For the text-containing cell, return its midpoint in (X, Y) coordinate format. 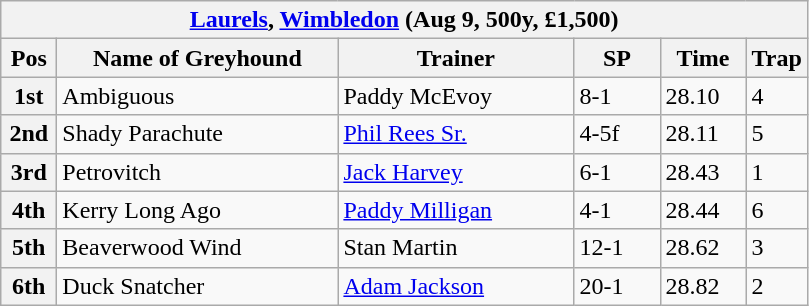
20-1 (617, 286)
Adam Jackson (456, 286)
Trap (776, 58)
Pos (29, 58)
5 (776, 134)
SP (617, 58)
6-1 (617, 172)
Paddy Milligan (456, 210)
2nd (29, 134)
3 (776, 248)
Shady Parachute (198, 134)
28.82 (703, 286)
4 (776, 96)
Jack Harvey (456, 172)
Ambiguous (198, 96)
Petrovitch (198, 172)
28.62 (703, 248)
12-1 (617, 248)
Beaverwood Wind (198, 248)
Time (703, 58)
Trainer (456, 58)
28.44 (703, 210)
28.10 (703, 96)
Laurels, Wimbledon (Aug 9, 500y, £1,500) (404, 20)
1 (776, 172)
6 (776, 210)
Paddy McEvoy (456, 96)
Name of Greyhound (198, 58)
Stan Martin (456, 248)
4-5f (617, 134)
28.43 (703, 172)
Duck Snatcher (198, 286)
4th (29, 210)
4-1 (617, 210)
5th (29, 248)
2 (776, 286)
8-1 (617, 96)
Phil Rees Sr. (456, 134)
28.11 (703, 134)
6th (29, 286)
1st (29, 96)
Kerry Long Ago (198, 210)
3rd (29, 172)
